Return [x, y] of the center of cell containing provided text 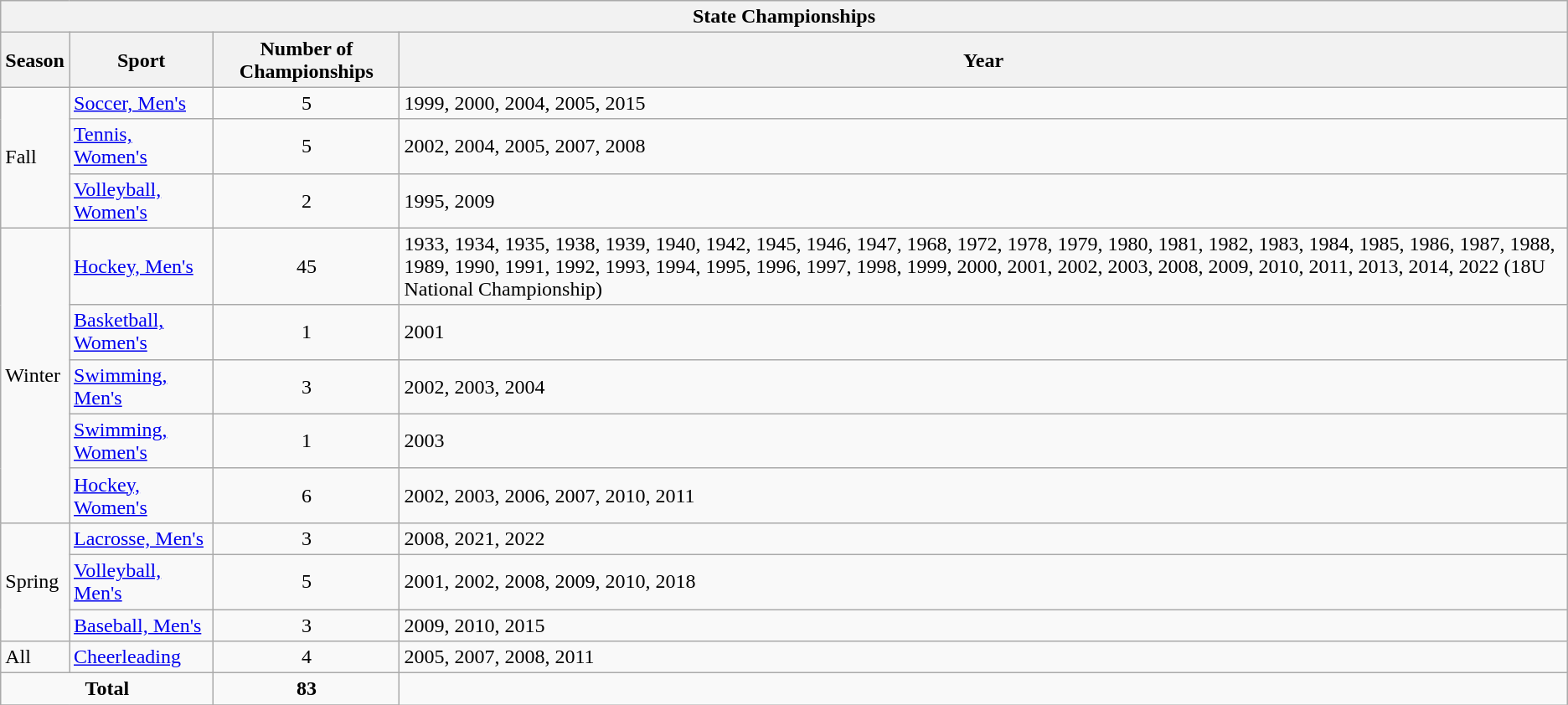
Winter [35, 375]
Spring [35, 581]
2002, 2004, 2005, 2007, 2008 [983, 146]
Cheerleading [141, 657]
Basketball, Women's [141, 332]
Swimming, Women's [141, 440]
2001, 2002, 2008, 2009, 2010, 2018 [983, 581]
Volleyball, Men's [141, 581]
2008, 2021, 2022 [983, 538]
Volleyball, Women's [141, 201]
Total [107, 689]
Number of Championships [307, 60]
4 [307, 657]
45 [307, 266]
State Championships [784, 17]
1999, 2000, 2004, 2005, 2015 [983, 103]
Lacrosse, Men's [141, 538]
Year [983, 60]
Fall [35, 157]
Sport [141, 60]
6 [307, 496]
Hockey, Men's [141, 266]
2002, 2003, 2006, 2007, 2010, 2011 [983, 496]
Soccer, Men's [141, 103]
Baseball, Men's [141, 625]
Hockey, Women's [141, 496]
2003 [983, 440]
2005, 2007, 2008, 2011 [983, 657]
2 [307, 201]
Tennis, Women's [141, 146]
2002, 2003, 2004 [983, 387]
All [35, 657]
1995, 2009 [983, 201]
2001 [983, 332]
Season [35, 60]
2009, 2010, 2015 [983, 625]
83 [307, 689]
Swimming, Men's [141, 387]
